Identify which cell holds the provided text, then report its (x, y) central coordinate. 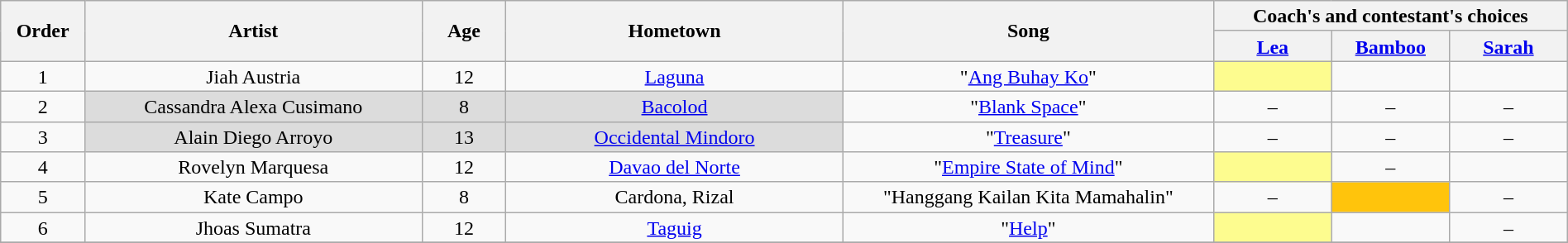
"Empire State of Mind" (1028, 167)
"Ang Buhay Ko" (1028, 76)
Taguig (675, 228)
Age (464, 31)
"Blank Space" (1028, 106)
"Help" (1028, 228)
Lea (1272, 46)
Song (1028, 31)
Order (43, 31)
13 (464, 137)
3 (43, 137)
Coach's and contestant's choices (1390, 17)
Hometown (675, 31)
Alain Diego Arroyo (253, 137)
5 (43, 197)
Occidental Mindoro (675, 137)
"Treasure" (1028, 137)
Bamboo (1391, 46)
Artist (253, 31)
Cassandra Alexa Cusimano (253, 106)
4 (43, 167)
Cardona, Rizal (675, 197)
Sarah (1508, 46)
1 (43, 76)
2 (43, 106)
Kate Campo (253, 197)
Jhoas Sumatra (253, 228)
"Hanggang Kailan Kita Mamahalin" (1028, 197)
Bacolod (675, 106)
Laguna (675, 76)
Davao del Norte (675, 167)
6 (43, 228)
Rovelyn Marquesa (253, 167)
Jiah Austria (253, 76)
